Pinpoint the cell where the given text exists, returning its [x, y] midpoint coordinate. 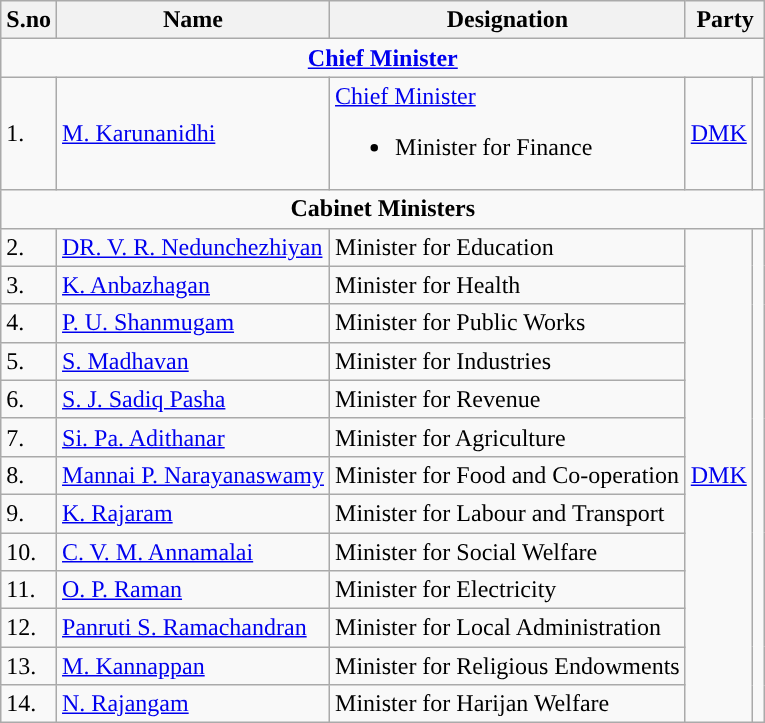
M. Karunanidhi [194, 134]
6. [29, 399]
13. [29, 666]
3. [29, 285]
S. Madhavan [194, 361]
Minister for Industries [508, 361]
Minister for Education [508, 247]
P. U. Shanmugam [194, 323]
O. P. Raman [194, 590]
10. [29, 551]
14. [29, 704]
Minister for Agriculture [508, 437]
Name [194, 20]
7. [29, 437]
Minister for Labour and Transport [508, 513]
DR. V. R. Nedunchezhiyan [194, 247]
11. [29, 590]
M. Kannappan [194, 666]
Chief MinisterMinister for Finance [508, 134]
Si. Pa. Adithanar [194, 437]
Minister for Health [508, 285]
Minister for Harijan Welfare [508, 704]
C. V. M. Annamalai [194, 551]
4. [29, 323]
S. J. Sadiq Pasha [194, 399]
Minister for Public Works [508, 323]
K. Anbazhagan [194, 285]
Minister for Food and Co-operation [508, 475]
2. [29, 247]
Minister for Revenue [508, 399]
Chief Minister [383, 58]
N. Rajangam [194, 704]
Minister for Electricity [508, 590]
Designation [508, 20]
Minister for Religious Endowments [508, 666]
Minister for Social Welfare [508, 551]
1. [29, 134]
12. [29, 628]
9. [29, 513]
5. [29, 361]
Panruti S. Ramachandran [194, 628]
Mannai P. Narayanaswamy [194, 475]
Minister for Local Administration [508, 628]
S.no [29, 20]
8. [29, 475]
Party [725, 20]
Cabinet Ministers [383, 209]
K. Rajaram [194, 513]
